For the text-containing cell, return its midpoint in [X, Y] coordinate format. 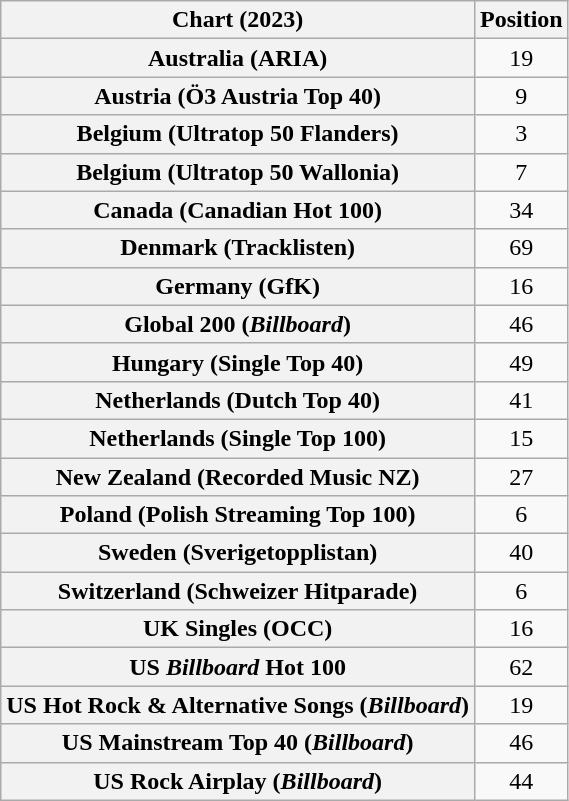
Chart (2023) [238, 20]
Switzerland (Schweizer Hitparade) [238, 591]
Hungary (Single Top 40) [238, 362]
69 [521, 248]
Netherlands (Single Top 100) [238, 438]
US Rock Airplay (Billboard) [238, 781]
Austria (Ö3 Austria Top 40) [238, 96]
15 [521, 438]
Belgium (Ultratop 50 Flanders) [238, 134]
40 [521, 553]
Netherlands (Dutch Top 40) [238, 400]
Poland (Polish Streaming Top 100) [238, 515]
Denmark (Tracklisten) [238, 248]
Germany (GfK) [238, 286]
New Zealand (Recorded Music NZ) [238, 477]
27 [521, 477]
UK Singles (OCC) [238, 629]
US Mainstream Top 40 (Billboard) [238, 743]
62 [521, 667]
41 [521, 400]
Canada (Canadian Hot 100) [238, 210]
49 [521, 362]
7 [521, 172]
9 [521, 96]
Australia (ARIA) [238, 58]
US Hot Rock & Alternative Songs (Billboard) [238, 705]
44 [521, 781]
Global 200 (Billboard) [238, 324]
3 [521, 134]
US Billboard Hot 100 [238, 667]
Sweden (Sverigetopplistan) [238, 553]
34 [521, 210]
Belgium (Ultratop 50 Wallonia) [238, 172]
Position [521, 20]
